Output the [x, y] coordinate of the center of the cell containing the given text.  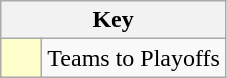
Key [114, 20]
Teams to Playoffs [134, 58]
